Find where the given text appears and provide that cell's center as [x, y] coordinate. 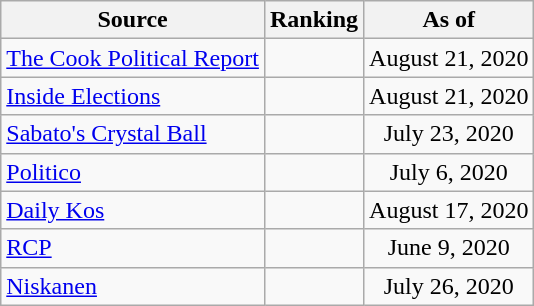
Source [133, 20]
Inside Elections [133, 96]
June 9, 2020 [449, 248]
Daily Kos [133, 210]
Politico [133, 172]
Ranking [314, 20]
As of [449, 20]
August 17, 2020 [449, 210]
The Cook Political Report [133, 58]
July 26, 2020 [449, 286]
July 23, 2020 [449, 134]
Niskanen [133, 286]
Sabato's Crystal Ball [133, 134]
RCP [133, 248]
July 6, 2020 [449, 172]
